Return the (X, Y) coordinate for the center point of the cell that contains the specified text.  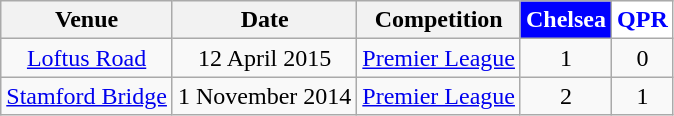
Date (264, 20)
2 (566, 96)
Venue (87, 20)
Loftus Road (87, 58)
QPR (643, 20)
12 April 2015 (264, 58)
Chelsea (566, 20)
1 November 2014 (264, 96)
Stamford Bridge (87, 96)
0 (643, 58)
Competition (439, 20)
